Output the (X, Y) coordinate of the center of the cell containing the given text.  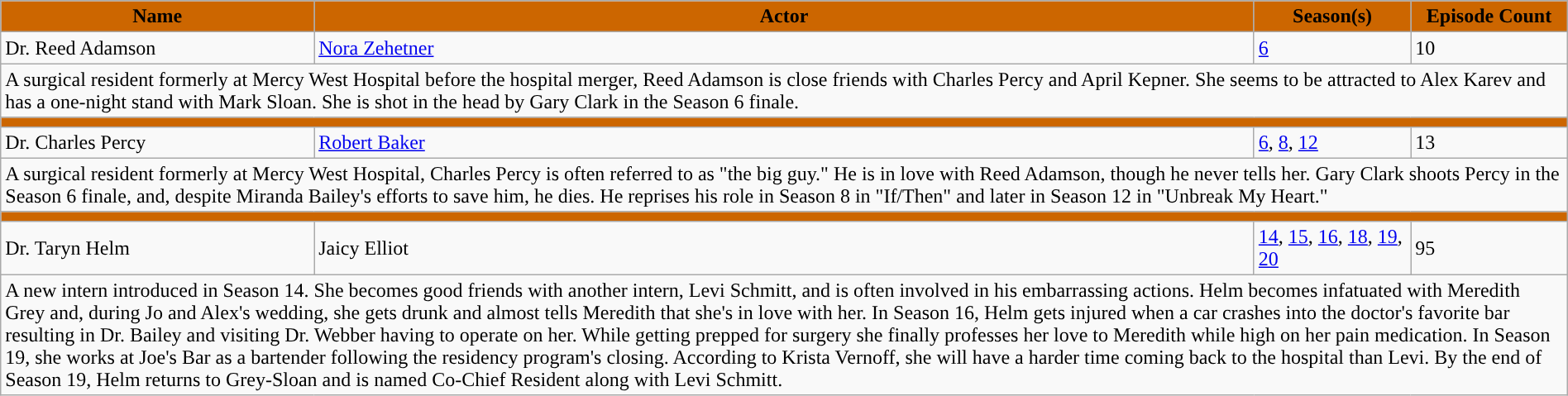
13 (1489, 142)
Robert Baker (784, 142)
6, 8, 12 (1331, 142)
Dr. Taryn Helm (157, 248)
Name (157, 17)
Season(s) (1331, 17)
Jaicy Elliot (784, 248)
14, 15, 16, 18, 19, 20 (1331, 248)
Dr. Reed Adamson (157, 48)
Episode Count (1489, 17)
Actor (784, 17)
10 (1489, 48)
Nora Zehetner (784, 48)
95 (1489, 248)
Dr. Charles Percy (157, 142)
6 (1331, 48)
